Scan for the cell matching the given text and deliver its [X, Y] coordinate at center. 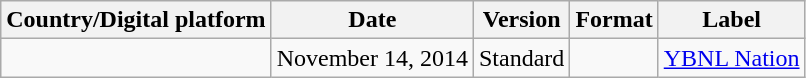
Version [521, 20]
Standard [521, 58]
November 14, 2014 [372, 58]
YBNL Nation [732, 58]
Date [372, 20]
Label [732, 20]
Format [614, 20]
Country/Digital platform [136, 20]
